For the text-containing cell, return its midpoint in [X, Y] coordinate format. 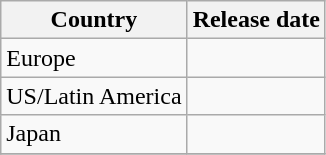
Release date [256, 20]
US/Latin America [94, 96]
Country [94, 20]
Japan [94, 134]
Europe [94, 58]
